From the cell containing the given text, extract its center point as [X, Y] coordinate. 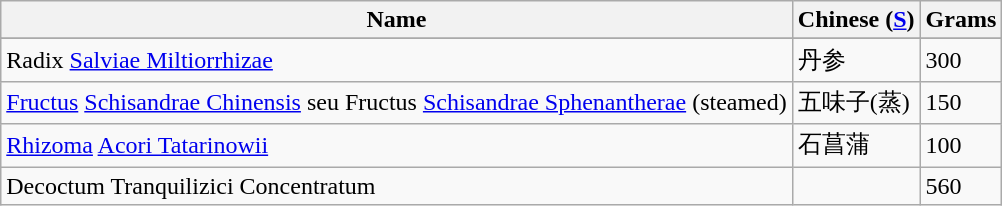
100 [961, 146]
560 [961, 185]
五味子(蒸) [856, 102]
300 [961, 60]
Name [397, 20]
Fructus Schisandrae Chinensis seu Fructus Schisandrae Sphenantherae (steamed) [397, 102]
丹参 [856, 60]
石菖蒲 [856, 146]
Radix Salviae Miltiorrhizae [397, 60]
Grams [961, 20]
Chinese (S) [856, 20]
Decoctum Tranquilizici Concentratum [397, 185]
Rhizoma Acori Tatarinowii [397, 146]
150 [961, 102]
